Find where the given text appears and provide that cell's center as (x, y) coordinate. 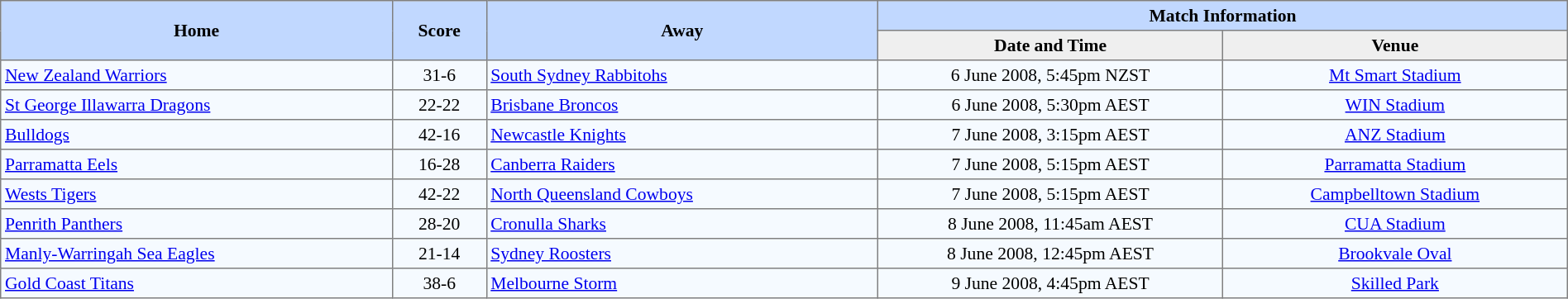
Venue (1394, 45)
Sydney Roosters (682, 254)
Match Information (1223, 16)
ANZ Stadium (1394, 135)
Brisbane Broncos (682, 105)
Skilled Park (1394, 283)
6 June 2008, 5:30pm AEST (1050, 105)
Melbourne Storm (682, 283)
42-22 (439, 194)
New Zealand Warriors (197, 75)
28-20 (439, 224)
16-28 (439, 164)
9 June 2008, 4:45pm AEST (1050, 283)
42-16 (439, 135)
8 June 2008, 11:45am AEST (1050, 224)
38-6 (439, 283)
Away (682, 31)
Canberra Raiders (682, 164)
Score (439, 31)
St George Illawarra Dragons (197, 105)
Bulldogs (197, 135)
Gold Coast Titans (197, 283)
21-14 (439, 254)
Home (197, 31)
31-6 (439, 75)
WIN Stadium (1394, 105)
North Queensland Cowboys (682, 194)
CUA Stadium (1394, 224)
Date and Time (1050, 45)
8 June 2008, 12:45pm AEST (1050, 254)
Campbelltown Stadium (1394, 194)
Parramatta Stadium (1394, 164)
South Sydney Rabbitohs (682, 75)
Cronulla Sharks (682, 224)
Penrith Panthers (197, 224)
Mt Smart Stadium (1394, 75)
22-22 (439, 105)
Newcastle Knights (682, 135)
Parramatta Eels (197, 164)
Brookvale Oval (1394, 254)
7 June 2008, 3:15pm AEST (1050, 135)
Wests Tigers (197, 194)
6 June 2008, 5:45pm NZST (1050, 75)
Manly-Warringah Sea Eagles (197, 254)
